Scan for the cell matching the given text and deliver its (x, y) coordinate at center. 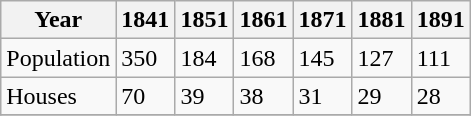
145 (322, 58)
350 (146, 58)
Population (58, 58)
111 (440, 58)
168 (264, 58)
28 (440, 96)
Houses (58, 96)
1841 (146, 20)
1851 (204, 20)
38 (264, 96)
Year (58, 20)
1861 (264, 20)
31 (322, 96)
1871 (322, 20)
39 (204, 96)
184 (204, 58)
1881 (382, 20)
70 (146, 96)
29 (382, 96)
1891 (440, 20)
127 (382, 58)
